Search for the cell housing the specified text and yield its [x, y] center coordinate. 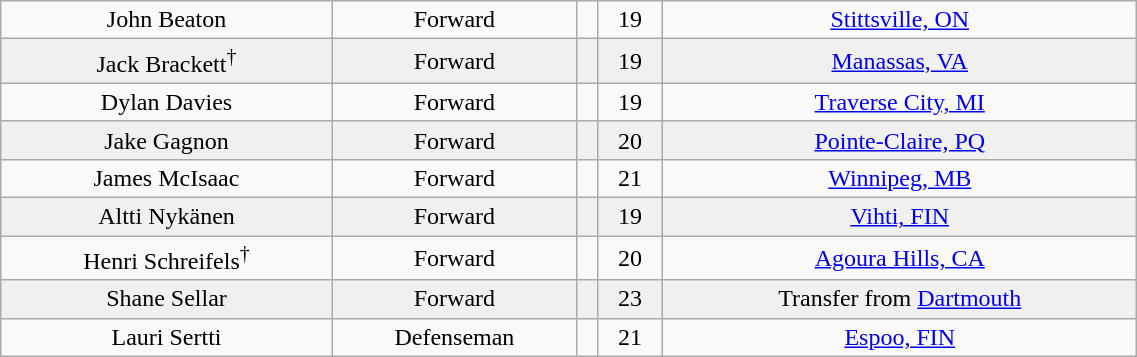
John Beaton [166, 20]
Traverse City, MI [900, 102]
Jake Gagnon [166, 140]
Altti Nykänen [166, 217]
Dylan Davies [166, 102]
Jack Brackett† [166, 62]
Manassas, VA [900, 62]
Stittsville, ON [900, 20]
Winnipeg, MB [900, 178]
Henri Schreifels† [166, 258]
Agoura Hills, CA [900, 258]
Pointe-Claire, PQ [900, 140]
Defenseman [454, 337]
Espoo, FIN [900, 337]
Transfer from Dartmouth [900, 299]
23 [630, 299]
Shane Sellar [166, 299]
James McIsaac [166, 178]
Lauri Sertti [166, 337]
Vihti, FIN [900, 217]
